From the cell containing the given text, extract its center point as (x, y) coordinate. 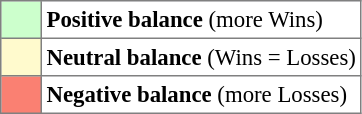
Neutral balance (Wins = Losses) (201, 57)
Positive balance (more Wins) (201, 20)
Negative balance (more Losses) (201, 95)
